Determine the [X, Y] coordinate at the center of the cell enclosing the given text.  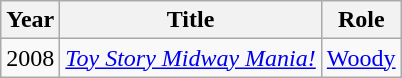
Role [361, 20]
Year [30, 20]
Woody [361, 58]
Title [190, 20]
2008 [30, 58]
Toy Story Midway Mania! [190, 58]
